Scan for the cell matching the given text and deliver its [X, Y] coordinate at center. 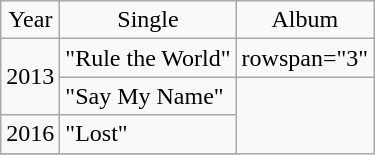
Single [148, 20]
"Say My Name" [148, 96]
Year [30, 20]
"Lost" [148, 134]
rowspan="3" [305, 58]
2013 [30, 77]
2016 [30, 134]
"Rule the World" [148, 58]
Album [305, 20]
